From the cell containing the given text, extract its center point as [X, Y] coordinate. 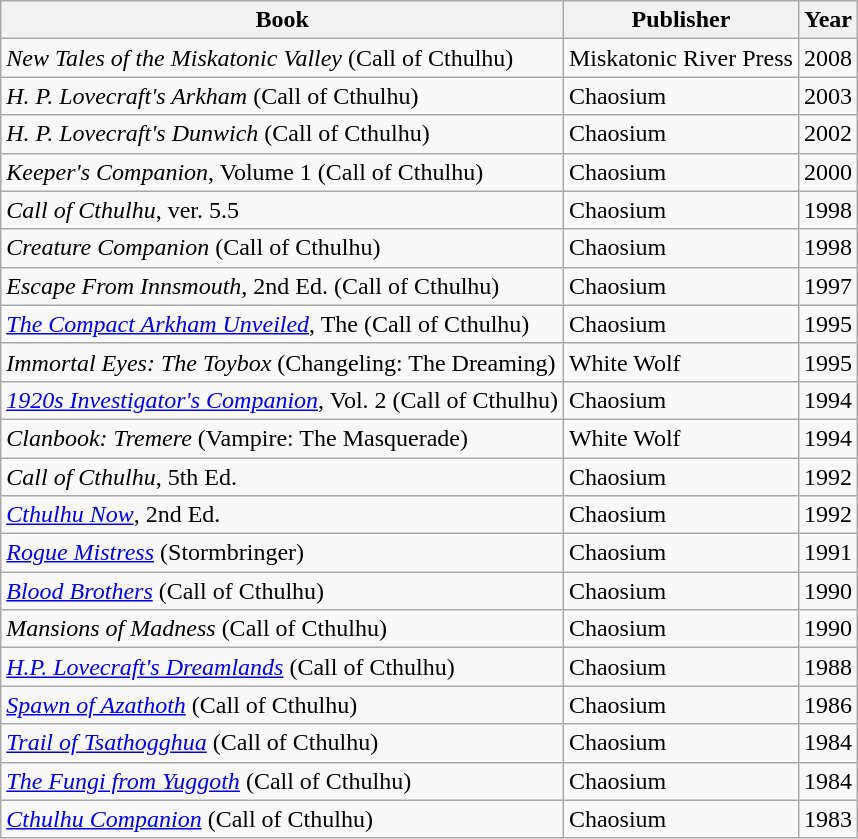
2003 [828, 96]
1997 [828, 286]
Trail of Tsathogghua (Call of Cthulhu) [282, 743]
Cthulhu Companion (Call of Cthulhu) [282, 819]
New Tales of the Miskatonic Valley (Call of Cthulhu) [282, 58]
Keeper's Companion, Volume 1 (Call of Cthulhu) [282, 172]
Spawn of Azathoth (Call of Cthulhu) [282, 705]
H.P. Lovecraft's Dreamlands (Call of Cthulhu) [282, 667]
Rogue Mistress (Stormbringer) [282, 553]
Call of Cthulhu, ver. 5.5 [282, 210]
Year [828, 20]
1991 [828, 553]
2000 [828, 172]
1988 [828, 667]
Mansions of Madness (Call of Cthulhu) [282, 629]
1920s Investigator's Companion, Vol. 2 (Call of Cthulhu) [282, 400]
Immortal Eyes: The Toybox (Changeling: The Dreaming) [282, 362]
Blood Brothers (Call of Cthulhu) [282, 591]
The Fungi from Yuggoth (Call of Cthulhu) [282, 781]
Miskatonic River Press [680, 58]
Call of Cthulhu, 5th Ed. [282, 477]
2008 [828, 58]
H. P. Lovecraft's Dunwich (Call of Cthulhu) [282, 134]
The Compact Arkham Unveiled, The (Call of Cthulhu) [282, 324]
Escape From Innsmouth, 2nd Ed. (Call of Cthulhu) [282, 286]
Creature Companion (Call of Cthulhu) [282, 248]
H. P. Lovecraft's Arkham (Call of Cthulhu) [282, 96]
1986 [828, 705]
Cthulhu Now, 2nd Ed. [282, 515]
Book [282, 20]
1983 [828, 819]
2002 [828, 134]
Publisher [680, 20]
Clanbook: Tremere (Vampire: The Masquerade) [282, 438]
